From the cell containing the given text, extract its center point as (X, Y) coordinate. 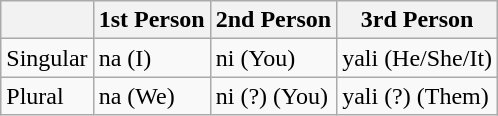
Plural (47, 96)
yali (He/She/It) (418, 58)
ni (You) (273, 58)
2nd Person (273, 20)
ni (?) (You) (273, 96)
3rd Person (418, 20)
na (We) (152, 96)
Singular (47, 58)
yali (?) (Them) (418, 96)
1st Person (152, 20)
na (I) (152, 58)
